Scan for the cell matching the given text and deliver its (x, y) coordinate at center. 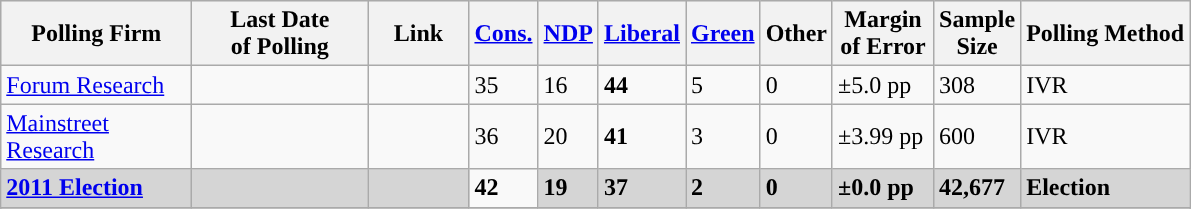
Polling Firm (96, 34)
Polling Method (1106, 34)
±3.99 pp (882, 136)
Cons. (504, 34)
SampleSize (978, 34)
Liberal (642, 34)
Last Dateof Polling (280, 34)
42,677 (978, 188)
308 (978, 85)
2011 Election (96, 188)
Forum Research (96, 85)
600 (978, 136)
3 (724, 136)
36 (504, 136)
Marginof Error (882, 34)
41 (642, 136)
±0.0 pp (882, 188)
37 (642, 188)
20 (568, 136)
5 (724, 85)
2 (724, 188)
44 (642, 85)
Election (1106, 188)
16 (568, 85)
42 (504, 188)
±5.0 pp (882, 85)
35 (504, 85)
Mainstreet Research (96, 136)
19 (568, 188)
NDP (568, 34)
Link (418, 34)
Other (796, 34)
Green (724, 34)
